For the text-containing cell, return its midpoint in (x, y) coordinate format. 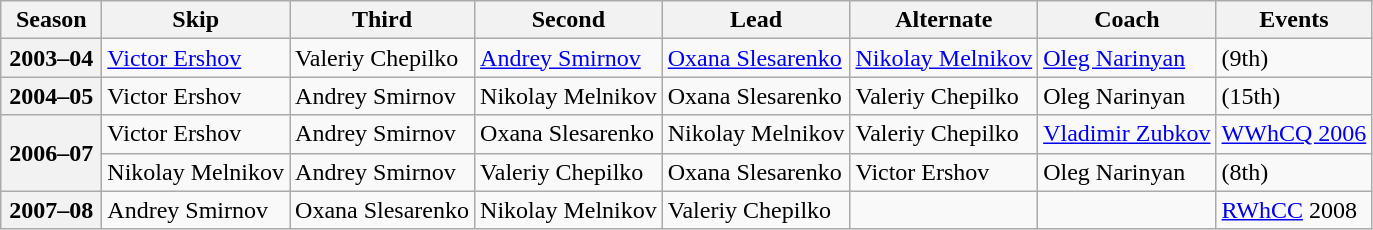
Events (1294, 20)
Lead (756, 20)
WWhCQ 2006 (1294, 134)
RWhCC 2008 (1294, 210)
Coach (1127, 20)
2003–04 (52, 58)
Skip (196, 20)
Alternate (944, 20)
Third (382, 20)
2006–07 (52, 153)
Season (52, 20)
2007–08 (52, 210)
(9th) (1294, 58)
Second (569, 20)
Vladimir Zubkov (1127, 134)
(15th) (1294, 96)
(8th) (1294, 172)
2004–05 (52, 96)
